Extract the [x, y] coordinate from the center of the cell holding the provided text.  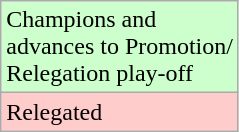
Champions and advances to Promotion/ Relegation play-off [120, 47]
Relegated [120, 112]
